Provide the [x, y] coordinate of the cell's center where the given text is located.  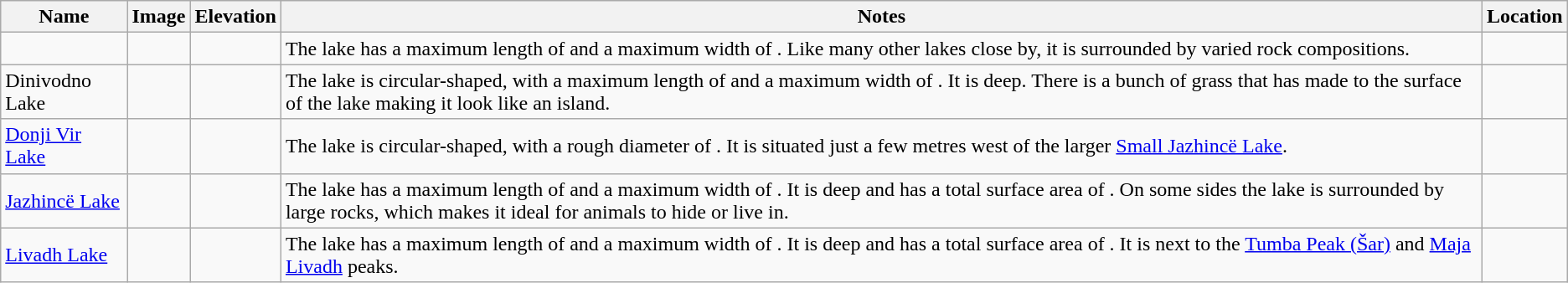
Livadh Lake [64, 255]
Elevation [235, 17]
Jazhincë Lake [64, 201]
Name [64, 17]
Notes [881, 17]
Donji Vir Lake [64, 146]
Location [1524, 17]
The lake has a maximum length of and a maximum width of . Like many other lakes close by, it is surrounded by varied rock compositions. [881, 49]
Dinivodno Lake [64, 92]
Image [159, 17]
The lake is circular-shaped, with a rough diameter of . It is situated just a few metres west of the larger Small Jazhincë Lake. [881, 146]
